Locate the cell with the specified text and output its [X, Y] center coordinate. 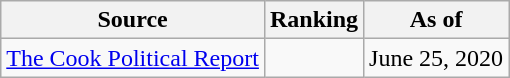
The Cook Political Report [133, 58]
As of [436, 20]
Ranking [314, 20]
Source [133, 20]
June 25, 2020 [436, 58]
